Capture the cell that displays the provided text and extract its [x, y] central coordinate. 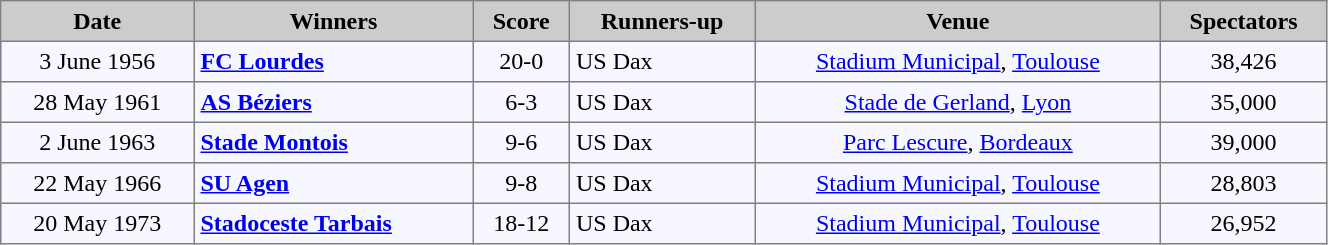
22 May 1966 [98, 183]
20 May 1973 [98, 223]
18-12 [521, 223]
Runners-up [662, 21]
38,426 [1244, 61]
26,952 [1244, 223]
Date [98, 21]
35,000 [1244, 102]
2 June 1963 [98, 142]
20-0 [521, 61]
Venue [958, 21]
Stade Montois [334, 142]
Score [521, 21]
FC Lourdes [334, 61]
9-6 [521, 142]
Parc Lescure, Bordeaux [958, 142]
SU Agen [334, 183]
Spectators [1244, 21]
28 May 1961 [98, 102]
9-8 [521, 183]
3 June 1956 [98, 61]
AS Béziers [334, 102]
28,803 [1244, 183]
Stade de Gerland, Lyon [958, 102]
Winners [334, 21]
39,000 [1244, 142]
Stadoceste Tarbais [334, 223]
6-3 [521, 102]
